Scan for the cell matching the given text and deliver its (x, y) coordinate at center. 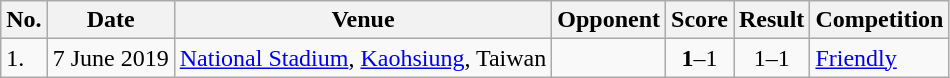
Date (110, 20)
7 June 2019 (110, 58)
Opponent (609, 20)
No. (24, 20)
National Stadium, Kaohsiung, Taiwan (363, 58)
Result (772, 20)
1. (24, 58)
Venue (363, 20)
Friendly (880, 58)
Competition (880, 20)
Score (700, 20)
